Pinpoint the cell where the given text exists, returning its [X, Y] midpoint coordinate. 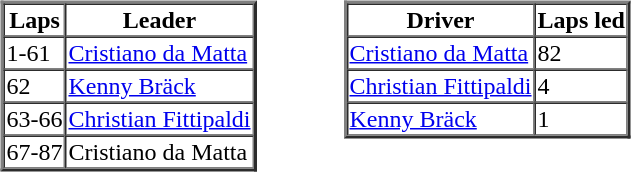
62 [35, 86]
67-87 [35, 152]
82 [582, 52]
1 [582, 118]
Laps [35, 20]
Laps led [582, 20]
4 [582, 86]
63-66 [35, 118]
1-61 [35, 52]
Driver [441, 20]
Leader [159, 20]
